Return the [X, Y] coordinate for the center point of the cell that contains the specified text.  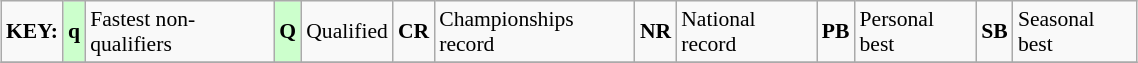
Championships record [534, 32]
PB [836, 32]
KEY: [32, 32]
National record [746, 32]
SB [994, 32]
CR [414, 32]
Q [288, 32]
Qualified [347, 32]
Personal best [916, 32]
NR [656, 32]
Seasonal best [1075, 32]
Fastest non-qualifiers [180, 32]
q [74, 32]
